Find where the given text appears and provide that cell's center as [x, y] coordinate. 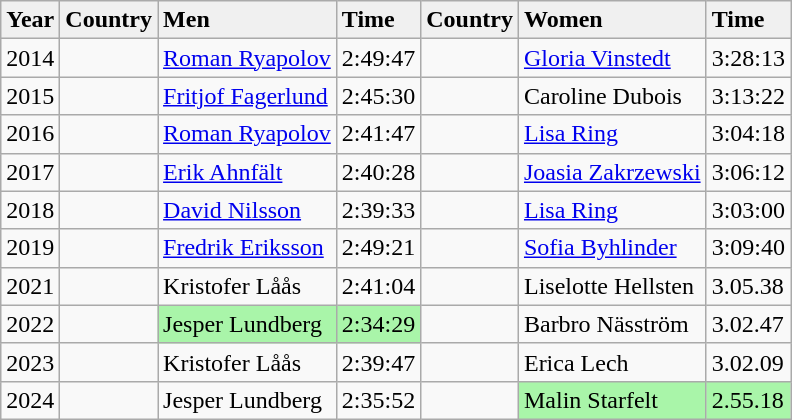
2023 [30, 362]
2.55.18 [748, 400]
Barbro Näsström [612, 324]
2:34:29 [378, 324]
3.05.38 [748, 286]
Caroline Dubois [612, 96]
2015 [30, 96]
Men [248, 20]
Women [612, 20]
Malin Starfelt [612, 400]
2016 [30, 134]
Erica Lech [612, 362]
2:49:47 [378, 58]
2018 [30, 210]
2:39:47 [378, 362]
Fredrik Eriksson [248, 248]
3:04:18 [748, 134]
2014 [30, 58]
3.02.47 [748, 324]
Erik Ahnfält [248, 172]
Gloria Vinstedt [612, 58]
Liselotte Hellsten [612, 286]
Fritjof Fagerlund [248, 96]
2:41:04 [378, 286]
3:28:13 [748, 58]
2:35:52 [378, 400]
2:41:47 [378, 134]
2019 [30, 248]
2024 [30, 400]
3.02.09 [748, 362]
2021 [30, 286]
3:09:40 [748, 248]
2:40:28 [378, 172]
3:06:12 [748, 172]
2:39:33 [378, 210]
Year [30, 20]
Sofia Byhlinder [612, 248]
2017 [30, 172]
2:45:30 [378, 96]
2:49:21 [378, 248]
2022 [30, 324]
David Nilsson [248, 210]
3:13:22 [748, 96]
Joasia Zakrzewski [612, 172]
3:03:00 [748, 210]
